Identify which cell holds the provided text, then report its (x, y) central coordinate. 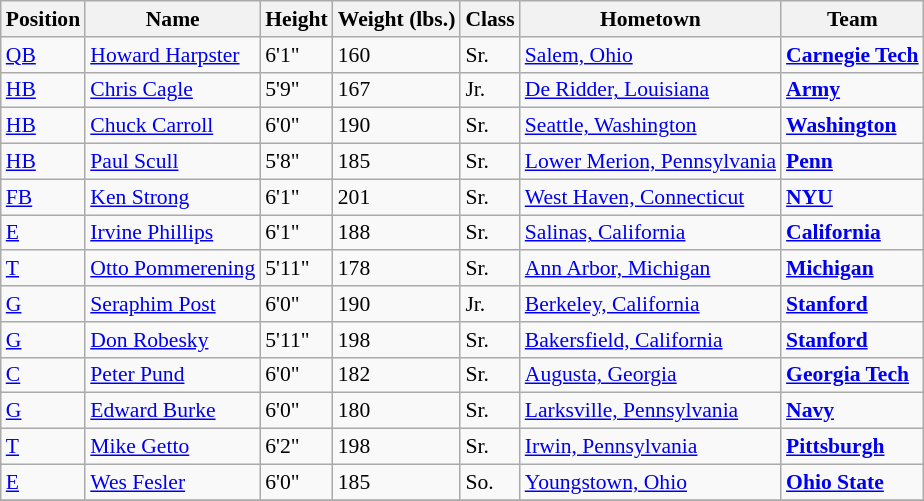
Georgia Tech (852, 375)
Ohio State (852, 482)
FB (43, 197)
Lower Merion, Pennsylvania (650, 162)
So. (490, 482)
Seattle, Washington (650, 126)
Name (172, 19)
Otto Pommerening (172, 269)
188 (397, 233)
Chris Cagle (172, 90)
167 (397, 90)
Carnegie Tech (852, 55)
Edward Burke (172, 411)
Irwin, Pennsylvania (650, 447)
California (852, 233)
Position (43, 19)
Washington (852, 126)
Larksville, Pennsylvania (650, 411)
Berkeley, California (650, 304)
160 (397, 55)
5'8" (296, 162)
Salinas, California (650, 233)
Weight (lbs.) (397, 19)
Salem, Ohio (650, 55)
Team (852, 19)
QB (43, 55)
Howard Harpster (172, 55)
Peter Pund (172, 375)
Mike Getto (172, 447)
Army (852, 90)
C (43, 375)
De Ridder, Louisiana (650, 90)
5'9" (296, 90)
178 (397, 269)
Irvine Phillips (172, 233)
6'2" (296, 447)
Youngstown, Ohio (650, 482)
Paul Scull (172, 162)
Seraphim Post (172, 304)
Ann Arbor, Michigan (650, 269)
NYU (852, 197)
Class (490, 19)
Navy (852, 411)
182 (397, 375)
Penn (852, 162)
Augusta, Georgia (650, 375)
Chuck Carroll (172, 126)
201 (397, 197)
Wes Fesler (172, 482)
Hometown (650, 19)
Michigan (852, 269)
Bakersfield, California (650, 340)
Ken Strong (172, 197)
Pittsburgh (852, 447)
Height (296, 19)
Don Robesky (172, 340)
180 (397, 411)
West Haven, Connecticut (650, 197)
